Scan for the cell matching the given text and deliver its [x, y] coordinate at center. 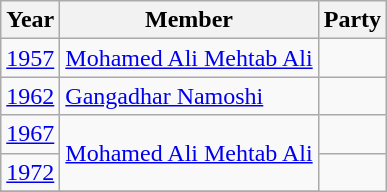
1972 [30, 172]
Member [189, 20]
Year [30, 20]
1957 [30, 58]
1967 [30, 134]
Gangadhar Namoshi [189, 96]
Party [352, 20]
1962 [30, 96]
